Locate the cell with the specified text and output its (X, Y) center coordinate. 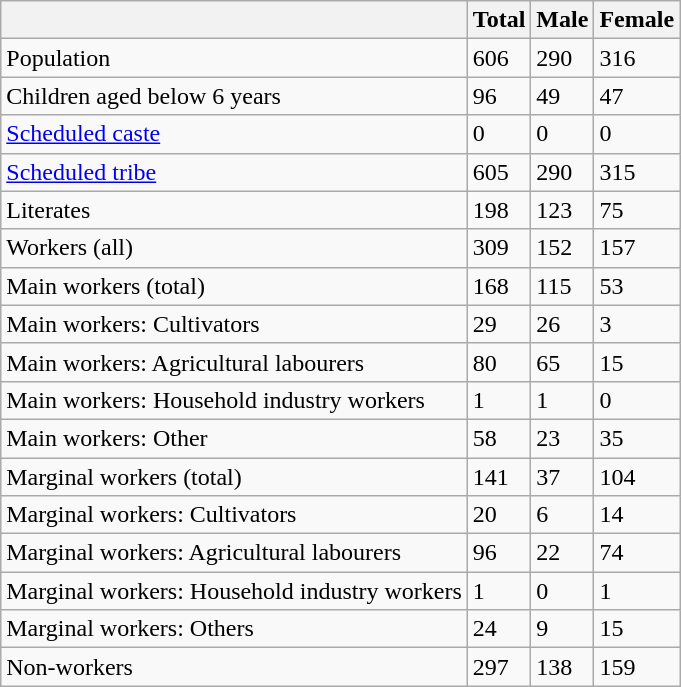
315 (637, 172)
26 (562, 324)
35 (637, 438)
Marginal workers (total) (234, 477)
65 (562, 362)
Female (637, 20)
Scheduled tribe (234, 172)
49 (562, 96)
Main workers: Agricultural labourers (234, 362)
Non-workers (234, 667)
53 (637, 286)
23 (562, 438)
29 (499, 324)
Main workers: Other (234, 438)
168 (499, 286)
297 (499, 667)
606 (499, 58)
Main workers: Household industry workers (234, 400)
Total (499, 20)
58 (499, 438)
Main workers (total) (234, 286)
Marginal workers: Cultivators (234, 515)
Children aged below 6 years (234, 96)
37 (562, 477)
6 (562, 515)
316 (637, 58)
157 (637, 248)
Marginal workers: Agricultural labourers (234, 553)
198 (499, 210)
14 (637, 515)
24 (499, 629)
Workers (all) (234, 248)
Main workers: Cultivators (234, 324)
74 (637, 553)
22 (562, 553)
80 (499, 362)
Scheduled caste (234, 134)
605 (499, 172)
47 (637, 96)
3 (637, 324)
152 (562, 248)
Population (234, 58)
Literates (234, 210)
20 (499, 515)
104 (637, 477)
115 (562, 286)
141 (499, 477)
309 (499, 248)
159 (637, 667)
9 (562, 629)
123 (562, 210)
75 (637, 210)
Marginal workers: Household industry workers (234, 591)
138 (562, 667)
Marginal workers: Others (234, 629)
Male (562, 20)
